Return [x, y] of the center of cell containing provided text 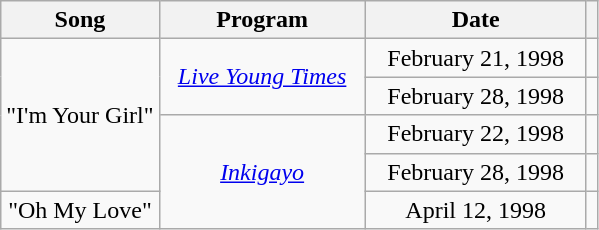
Program [262, 20]
February 21, 1998 [476, 58]
February 22, 1998 [476, 134]
"I'm Your Girl" [80, 115]
Date [476, 20]
Live Young Times [262, 77]
Inkigayo [262, 172]
Song [80, 20]
"Oh My Love" [80, 210]
April 12, 1998 [476, 210]
